Return the (x, y) coordinate for the center point of the cell that contains the specified text.  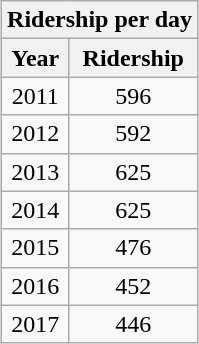
Ridership (134, 58)
2015 (36, 248)
476 (134, 248)
Ridership per day (100, 20)
446 (134, 324)
452 (134, 286)
2017 (36, 324)
596 (134, 96)
2014 (36, 210)
2012 (36, 134)
Year (36, 58)
2016 (36, 286)
2011 (36, 96)
592 (134, 134)
2013 (36, 172)
